Detect which cell encompasses the target text, then output its (X, Y) center coordinate. 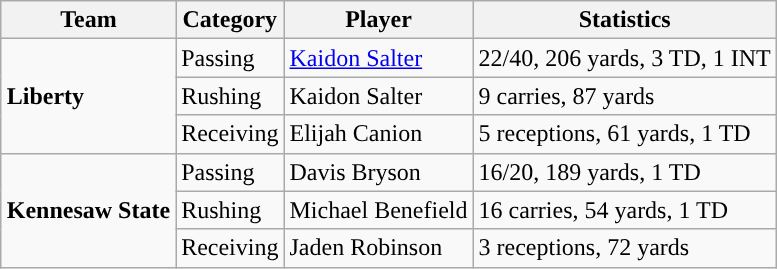
Liberty (88, 96)
Michael Benefield (378, 210)
Elijah Canion (378, 134)
3 receptions, 72 yards (624, 248)
22/40, 206 yards, 3 TD, 1 INT (624, 58)
16 carries, 54 yards, 1 TD (624, 210)
Davis Bryson (378, 172)
Jaden Robinson (378, 248)
9 carries, 87 yards (624, 96)
Player (378, 20)
Category (230, 20)
Team (88, 20)
Kennesaw State (88, 210)
5 receptions, 61 yards, 1 TD (624, 134)
16/20, 189 yards, 1 TD (624, 172)
Statistics (624, 20)
